Return (x, y) of the center of cell containing provided text 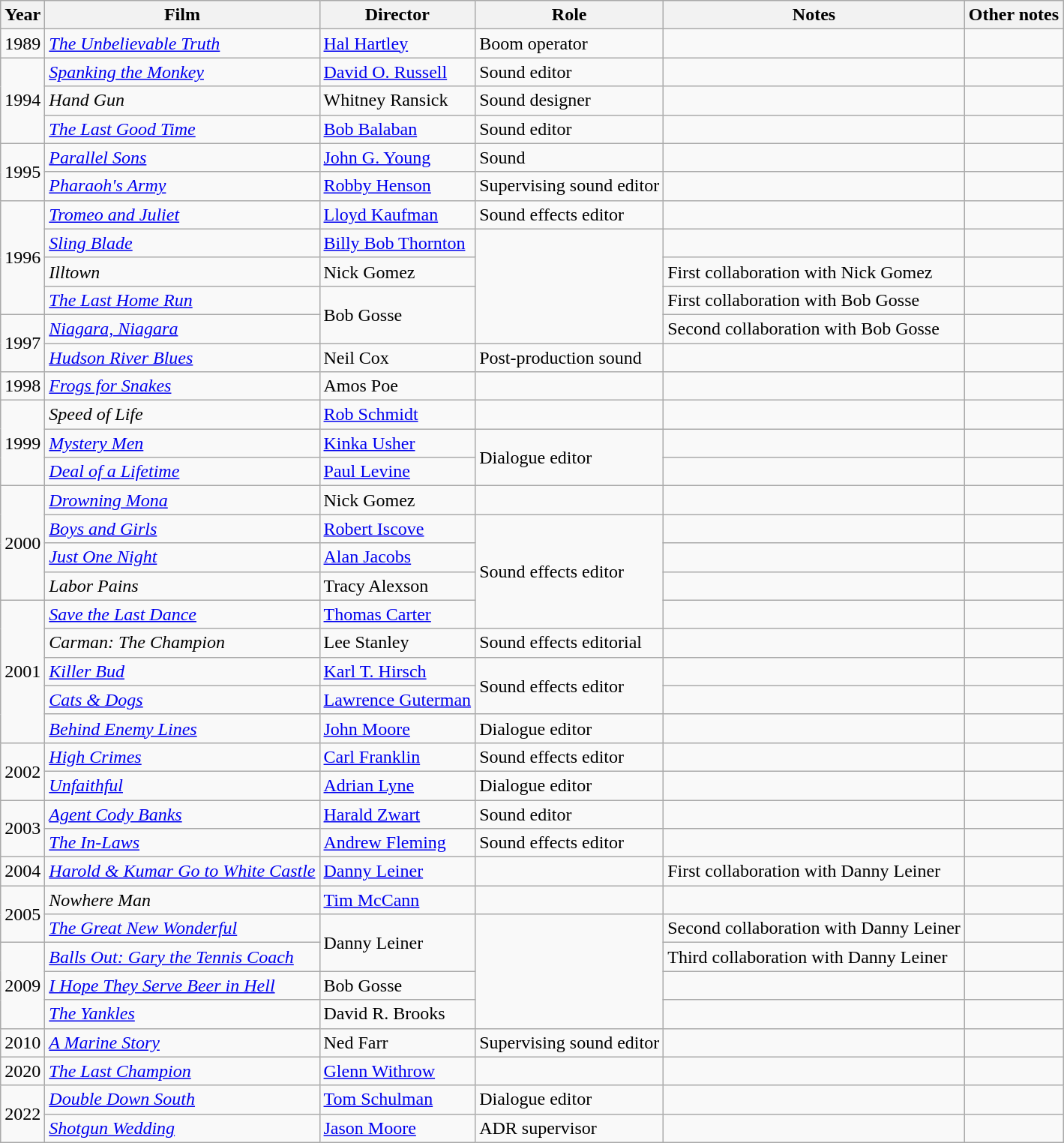
Robby Henson (397, 186)
Robert Iscove (397, 529)
Harold & Kumar Go to White Castle (182, 871)
Year (22, 15)
1995 (22, 172)
Carl Franklin (397, 757)
The In-Laws (182, 843)
The Last Good Time (182, 129)
2009 (22, 985)
First collaboration with Bob Gosse (814, 300)
Labor Pains (182, 586)
First collaboration with Danny Leiner (814, 871)
Alan Jacobs (397, 557)
Mystery Men (182, 443)
Frogs for Snakes (182, 386)
2004 (22, 871)
John G. Young (397, 157)
Parallel Sons (182, 157)
Sound designer (570, 100)
Nowhere Man (182, 900)
Kinka Usher (397, 443)
I Hope They Serve Beer in Hell (182, 985)
Niagara, Niagara (182, 328)
Save the Last Dance (182, 614)
Whitney Ransick (397, 100)
Rob Schmidt (397, 415)
Cats & Dogs (182, 700)
Film (182, 15)
Jason Moore (397, 1128)
Director (397, 15)
Adrian Lyne (397, 785)
The Great New Wonderful (182, 928)
Shotgun Wedding (182, 1128)
Sound effects editorial (570, 643)
2002 (22, 771)
Harald Zwart (397, 814)
Other notes (1014, 15)
1998 (22, 386)
2001 (22, 671)
1996 (22, 257)
Notes (814, 15)
David O. Russell (397, 72)
1997 (22, 343)
Drowning Mona (182, 500)
Behind Enemy Lines (182, 728)
The Last Home Run (182, 300)
2003 (22, 828)
David R. Brooks (397, 1014)
Illtown (182, 271)
Unfaithful (182, 785)
2010 (22, 1042)
1989 (22, 43)
Tom Schulman (397, 1099)
The Yankles (182, 1014)
Lloyd Kaufman (397, 214)
Lee Stanley (397, 643)
Pharaoh's Army (182, 186)
ADR supervisor (570, 1128)
Karl T. Hirsch (397, 671)
Neil Cox (397, 358)
Amos Poe (397, 386)
1999 (22, 443)
Bob Balaban (397, 129)
First collaboration with Nick Gomez (814, 271)
Tim McCann (397, 900)
Ned Farr (397, 1042)
Deal of a Lifetime (182, 472)
Post-production sound (570, 358)
Carman: The Champion (182, 643)
Andrew Fleming (397, 843)
Sound (570, 157)
2005 (22, 914)
Boys and Girls (182, 529)
Second collaboration with Danny Leiner (814, 928)
Hand Gun (182, 100)
Role (570, 15)
High Crimes (182, 757)
Glenn Withrow (397, 1071)
Balls Out: Gary the Tennis Coach (182, 957)
Thomas Carter (397, 614)
1994 (22, 100)
Double Down South (182, 1099)
Tromeo and Juliet (182, 214)
A Marine Story (182, 1042)
Hal Hartley (397, 43)
Killer Bud (182, 671)
The Last Champion (182, 1071)
Third collaboration with Danny Leiner (814, 957)
2000 (22, 543)
Billy Bob Thornton (397, 243)
Sling Blade (182, 243)
Lawrence Guterman (397, 700)
2022 (22, 1114)
Speed of Life (182, 415)
Paul Levine (397, 472)
Boom operator (570, 43)
John Moore (397, 728)
Second collaboration with Bob Gosse (814, 328)
2020 (22, 1071)
Spanking the Monkey (182, 72)
Just One Night (182, 557)
Tracy Alexson (397, 586)
The Unbelievable Truth (182, 43)
Agent Cody Banks (182, 814)
Hudson River Blues (182, 358)
